Search for the cell housing the specified text and yield its [X, Y] center coordinate. 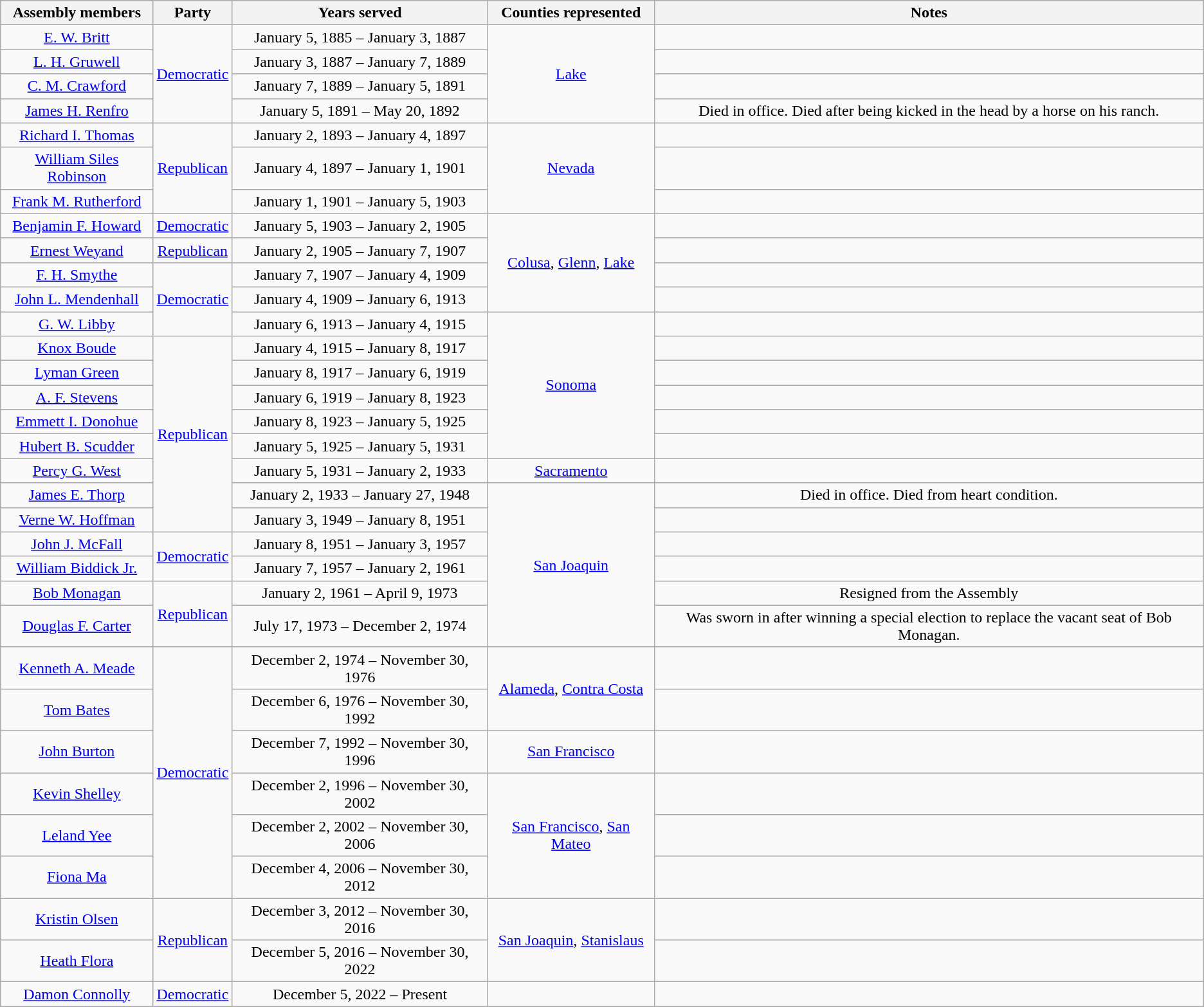
Heath Flora [77, 961]
January 2, 1905 – January 7, 1907 [360, 250]
Sonoma [571, 385]
Knox Boude [77, 349]
Kevin Shelley [77, 794]
December 7, 1992 – November 30, 1996 [360, 751]
Notes [929, 13]
Alameda, Contra Costa [571, 689]
January 4, 1909 – January 6, 1913 [360, 299]
December 2, 1996 – November 30, 2002 [360, 794]
January 8, 1923 – January 5, 1925 [360, 422]
December 3, 2012 – November 30, 2016 [360, 920]
January 8, 1951 – January 3, 1957 [360, 544]
Colusa, Glenn, Lake [571, 262]
San Francisco, San Mateo [571, 836]
January 5, 1931 – January 2, 1933 [360, 471]
January 6, 1913 – January 4, 1915 [360, 323]
Douglas F. Carter [77, 626]
January 3, 1949 – January 8, 1951 [360, 520]
A. F. Stevens [77, 397]
Assembly members [77, 13]
Verne W. Hoffman [77, 520]
Tom Bates [77, 710]
John L. Mendenhall [77, 299]
January 5, 1885 – January 3, 1887 [360, 37]
Fiona Ma [77, 877]
Was sworn in after winning a special election to replace the vacant seat of Bob Monagan. [929, 626]
F. H. Smythe [77, 275]
January 2, 1961 – April 9, 1973 [360, 593]
Benjamin F. Howard [77, 226]
January 5, 1925 – January 5, 1931 [360, 446]
Bob Monagan [77, 593]
January 8, 1917 – January 6, 1919 [360, 373]
Frank M. Rutherford [77, 201]
James E. Thorp [77, 495]
January 6, 1919 – January 8, 1923 [360, 397]
July 17, 1973 – December 2, 1974 [360, 626]
January 2, 1933 – January 27, 1948 [360, 495]
January 5, 1891 – May 20, 1892 [360, 111]
L. H. Gruwell [77, 62]
William Siles Robinson [77, 168]
December 6, 1976 – November 30, 1992 [360, 710]
James H. Renfro [77, 111]
December 4, 2006 – November 30, 2012 [360, 877]
E. W. Britt [77, 37]
December 5, 2022 – Present [360, 994]
Kristin Olsen [77, 920]
Hubert B. Scudder [77, 446]
Resigned from the Assembly [929, 593]
G. W. Libby [77, 323]
William Biddick Jr. [77, 568]
John Burton [77, 751]
Party [193, 13]
Kenneth A. Meade [77, 667]
John J. McFall [77, 544]
December 2, 1974 – November 30, 1976 [360, 667]
Died in office. Died after being kicked in the head by a horse on his ranch. [929, 111]
January 4, 1915 – January 8, 1917 [360, 349]
January 7, 1907 – January 4, 1909 [360, 275]
Leland Yee [77, 836]
December 5, 2016 – November 30, 2022 [360, 961]
Sacramento [571, 471]
Percy G. West [77, 471]
Lyman Green [77, 373]
January 3, 1887 – January 7, 1889 [360, 62]
January 2, 1893 – January 4, 1897 [360, 135]
Lake [571, 74]
January 1, 1901 – January 5, 1903 [360, 201]
Ernest Weyand [77, 250]
San Joaquin, Stanislaus [571, 940]
January 5, 1903 – January 2, 1905 [360, 226]
Died in office. Died from heart condition. [929, 495]
Richard I. Thomas [77, 135]
C. M. Crawford [77, 86]
Damon Connolly [77, 994]
San Francisco [571, 751]
Years served [360, 13]
Counties represented [571, 13]
January 7, 1889 – January 5, 1891 [360, 86]
December 2, 2002 – November 30, 2006 [360, 836]
Emmett I. Donohue [77, 422]
Nevada [571, 168]
January 7, 1957 – January 2, 1961 [360, 568]
San Joaquin [571, 565]
January 4, 1897 – January 1, 1901 [360, 168]
